Find where the given text appears and provide that cell's center as (X, Y) coordinate. 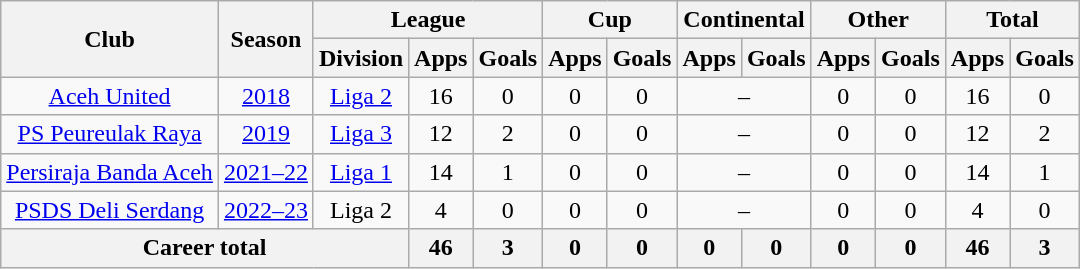
2018 (266, 96)
Liga 1 (360, 172)
Persiraja Banda Aceh (110, 172)
Season (266, 39)
Career total (205, 248)
Continental (744, 20)
Club (110, 39)
Liga 3 (360, 134)
Cup (610, 20)
PS Peureulak Raya (110, 134)
League (428, 20)
Other (878, 20)
2022–23 (266, 210)
PSDS Deli Serdang (110, 210)
Total (1012, 20)
Aceh United (110, 96)
2019 (266, 134)
Division (360, 58)
2021–22 (266, 172)
